Identify which cell holds the provided text, then report its [X, Y] central coordinate. 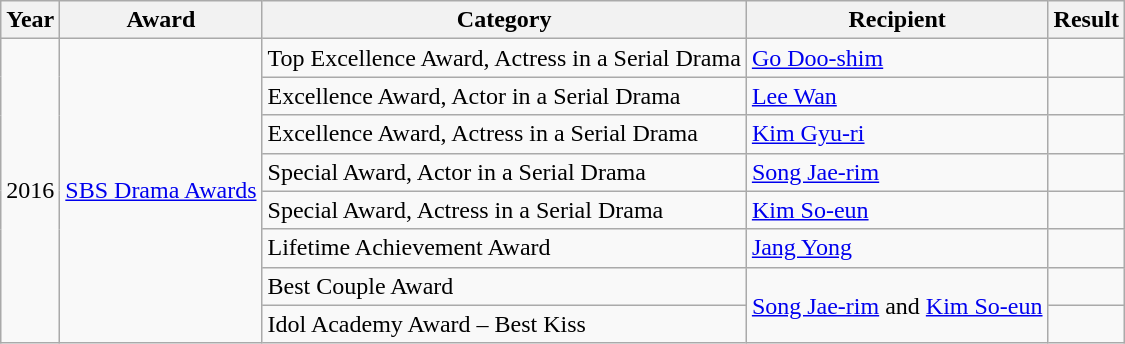
Best Couple Award [504, 286]
Go Doo-shim [897, 58]
Idol Academy Award – Best Kiss [504, 324]
Jang Yong [897, 248]
Year [30, 20]
Category [504, 20]
Song Jae-rim and Kim So-eun [897, 305]
Song Jae-rim [897, 172]
Special Award, Actress in a Serial Drama [504, 210]
Excellence Award, Actress in a Serial Drama [504, 134]
Kim Gyu-ri [897, 134]
Special Award, Actor in a Serial Drama [504, 172]
Excellence Award, Actor in a Serial Drama [504, 96]
SBS Drama Awards [161, 191]
2016 [30, 191]
Top Excellence Award, Actress in a Serial Drama [504, 58]
Award [161, 20]
Result [1086, 20]
Lee Wan [897, 96]
Recipient [897, 20]
Lifetime Achievement Award [504, 248]
Kim So-eun [897, 210]
